Pinpoint the cell where the given text exists, returning its (X, Y) midpoint coordinate. 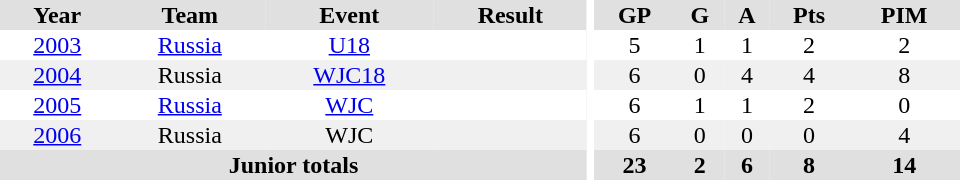
A (747, 15)
Year (58, 15)
2003 (58, 45)
G (700, 15)
2006 (58, 135)
U18 (349, 45)
Junior totals (294, 165)
2004 (58, 75)
2005 (58, 105)
Event (349, 15)
PIM (904, 15)
23 (635, 165)
14 (904, 165)
WJC18 (349, 75)
Pts (810, 15)
Result (511, 15)
Team (190, 15)
GP (635, 15)
5 (635, 45)
